Identify which cell holds the provided text, then report its (X, Y) central coordinate. 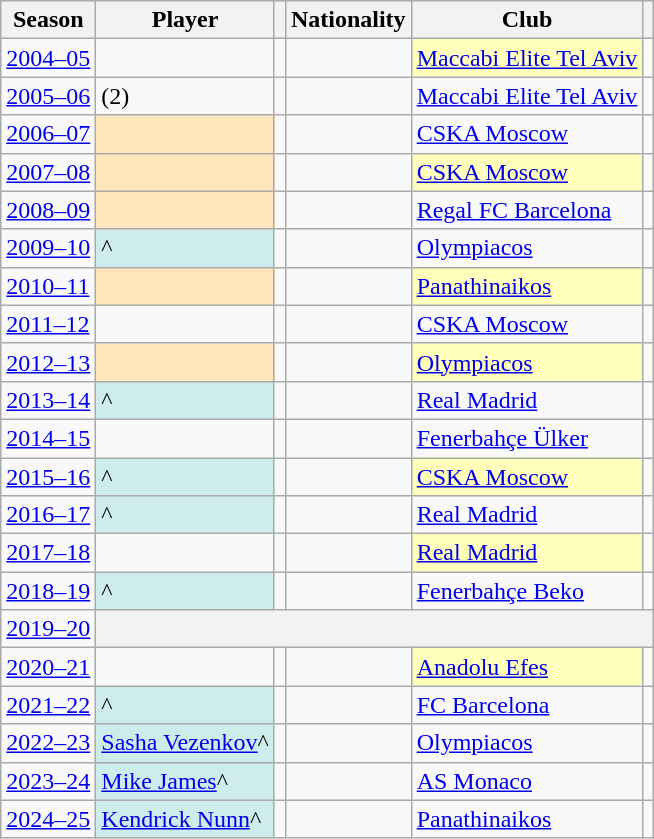
Club (527, 20)
2023–24 (48, 781)
2007–08 (48, 172)
2006–07 (48, 134)
Nationality (348, 20)
Mike James^ (186, 781)
FC Barcelona (527, 705)
Sasha Vezenkov^ (186, 743)
(2) (186, 96)
2018–19 (48, 591)
2021–22 (48, 705)
AS Monaco (527, 781)
Season (48, 20)
Fenerbahçe Ülker (527, 438)
2022–23 (48, 743)
Kendrick Nunn^ (186, 819)
2010–11 (48, 286)
2020–21 (48, 667)
2016–17 (48, 515)
2009–10 (48, 248)
2014–15 (48, 438)
2024–25 (48, 819)
2011–12 (48, 324)
2008–09 (48, 210)
2017–18 (48, 553)
2004–05 (48, 58)
2005–06 (48, 96)
2013–14 (48, 400)
Player (186, 20)
2012–13 (48, 362)
Regal FC Barcelona (527, 210)
2019–20 (48, 629)
2015–16 (48, 477)
Fenerbahçe Beko (527, 591)
Anadolu Efes (527, 667)
